Identify which cell holds the provided text, then report its [X, Y] central coordinate. 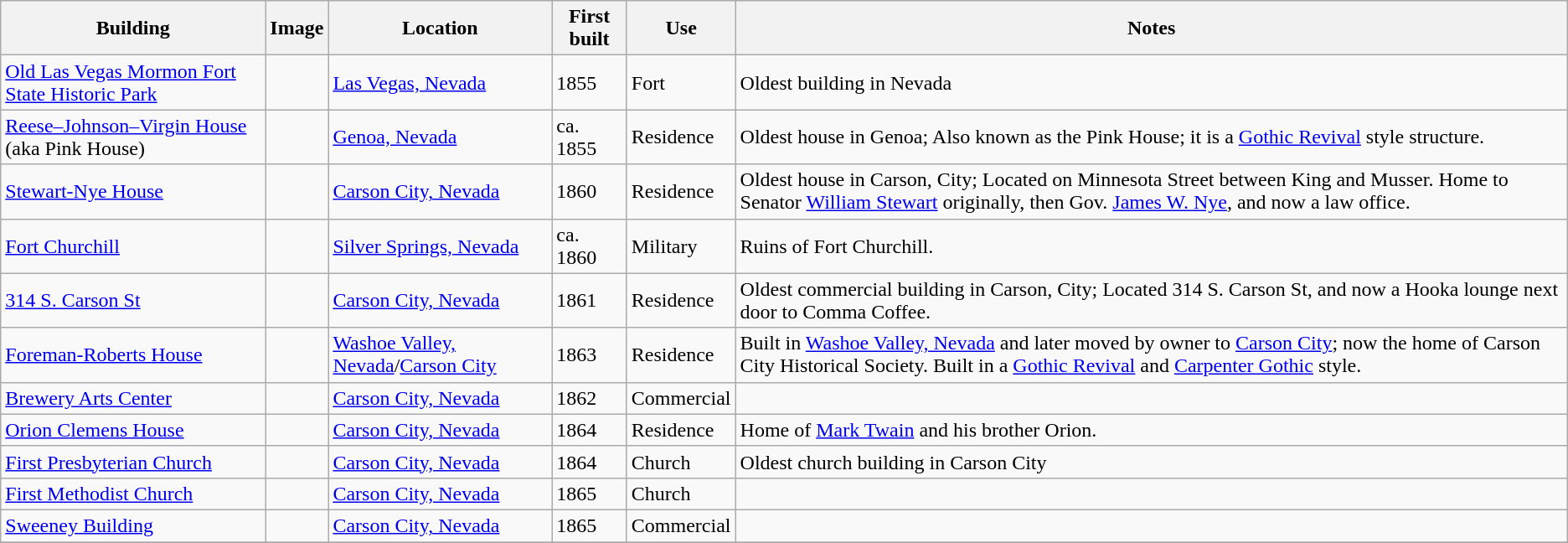
Oldest church building in Carson City [1151, 462]
1861 [590, 300]
First Methodist Church [133, 494]
1860 [590, 191]
First built [590, 28]
Location [441, 28]
Orion Clemens House [133, 430]
Home of Mark Twain and his brother Orion. [1151, 430]
Image [297, 28]
Las Vegas, Nevada [441, 82]
Old Las Vegas Mormon Fort State Historic Park [133, 82]
Notes [1151, 28]
Silver Springs, Nevada [441, 246]
1862 [590, 398]
First Presbyterian Church [133, 462]
1863 [590, 355]
Foreman-Roberts House [133, 355]
Brewery Arts Center [133, 398]
Stewart-Nye House [133, 191]
ca. 1855 [590, 137]
1855 [590, 82]
Oldest building in Nevada [1151, 82]
Washoe Valley, Nevada/Carson City [441, 355]
Sweeney Building [133, 525]
Ruins of Fort Churchill. [1151, 246]
Oldest house in Genoa; Also known as the Pink House; it is a Gothic Revival style structure. [1151, 137]
Military [681, 246]
314 S. Carson St [133, 300]
Use [681, 28]
Fort Churchill [133, 246]
Oldest commercial building in Carson, City; Located 314 S. Carson St, and now a Hooka lounge next door to Comma Coffee. [1151, 300]
Building [133, 28]
ca. 1860 [590, 246]
Genoa, Nevada [441, 137]
Fort [681, 82]
Reese–Johnson–Virgin House (aka Pink House) [133, 137]
